Capture the cell that displays the provided text and extract its (x, y) central coordinate. 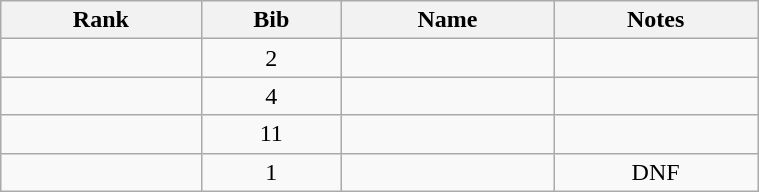
Name (448, 20)
11 (272, 134)
DNF (656, 172)
1 (272, 172)
Notes (656, 20)
4 (272, 96)
Rank (101, 20)
Bib (272, 20)
2 (272, 58)
